Determine the (X, Y) coordinate at the center of the cell enclosing the given text.  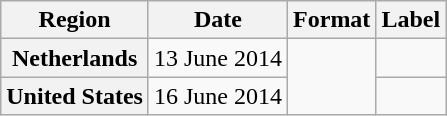
Region (75, 20)
Format (332, 20)
Label (411, 20)
Date (218, 20)
United States (75, 96)
13 June 2014 (218, 58)
16 June 2014 (218, 96)
Netherlands (75, 58)
